Scan for the cell matching the given text and deliver its (X, Y) coordinate at center. 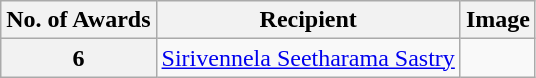
No. of Awards (78, 20)
Image (498, 20)
Recipient (308, 20)
6 (78, 58)
Sirivennela Seetharama Sastry (308, 58)
